Detect which cell encompasses the target text, then output its [x, y] center coordinate. 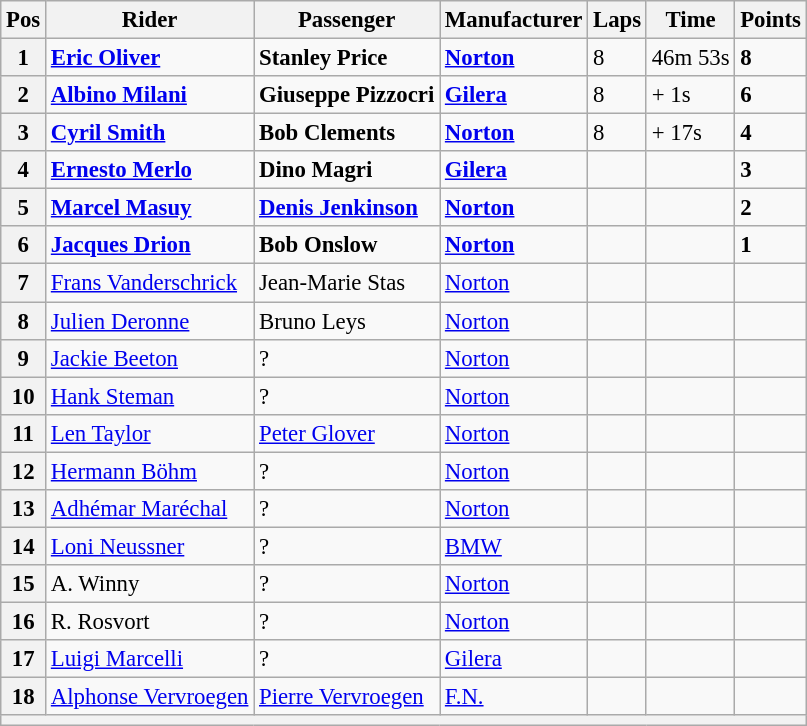
Albino Milani [150, 95]
Eric Oliver [150, 58]
7 [24, 283]
9 [24, 358]
Giuseppe Pizzocri [347, 95]
10 [24, 396]
Adhémar Maréchal [150, 509]
17 [24, 659]
Jacques Drion [150, 245]
Bob Clements [347, 133]
Stanley Price [347, 58]
Denis Jenkinson [347, 208]
Pierre Vervroegen [347, 697]
Bob Onslow [347, 245]
Rider [150, 20]
BMW [514, 546]
Luigi Marcelli [150, 659]
Cyril Smith [150, 133]
Marcel Masuy [150, 208]
Frans Vanderschrick [150, 283]
Manufacturer [514, 20]
Loni Neussner [150, 546]
R. Rosvort [150, 621]
46m 53s [690, 58]
15 [24, 584]
Hank Steman [150, 396]
Dino Magri [347, 170]
Laps [618, 20]
+ 17s [690, 133]
Jean-Marie Stas [347, 283]
Julien Deronne [150, 321]
Hermann Böhm [150, 471]
Pos [24, 20]
12 [24, 471]
14 [24, 546]
Alphonse Vervroegen [150, 697]
13 [24, 509]
Len Taylor [150, 433]
Ernesto Merlo [150, 170]
F.N. [514, 697]
+ 1s [690, 95]
Time [690, 20]
Passenger [347, 20]
11 [24, 433]
16 [24, 621]
Points [770, 20]
Bruno Leys [347, 321]
Peter Glover [347, 433]
Jackie Beeton [150, 358]
18 [24, 697]
5 [24, 208]
A. Winny [150, 584]
